Pinpoint the cell where the given text exists, returning its [x, y] midpoint coordinate. 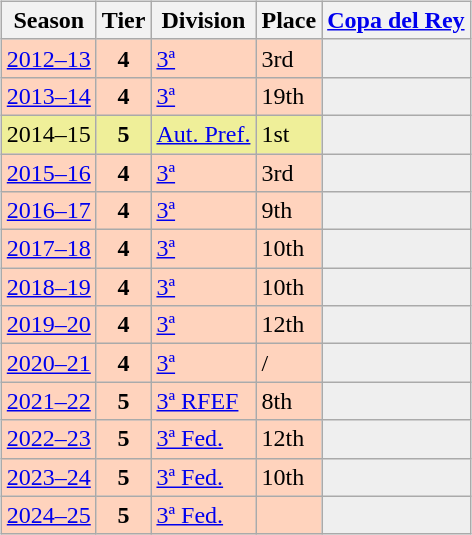
3ª RFEF [204, 401]
2017–18 [48, 249]
2024–25 [48, 515]
2018–19 [48, 287]
Tier [124, 20]
2016–17 [48, 211]
2015–16 [48, 173]
1st [289, 134]
/ [289, 363]
2014–15 [48, 134]
19th [289, 96]
Division [204, 20]
Season [48, 20]
2021–22 [48, 401]
2020–21 [48, 363]
Aut. Pref. [204, 134]
2012–13 [48, 58]
8th [289, 401]
2023–24 [48, 477]
Place [289, 20]
2022–23 [48, 439]
9th [289, 211]
Copa del Rey [396, 20]
2013–14 [48, 96]
2019–20 [48, 325]
